Search for the cell housing the specified text and yield its [X, Y] center coordinate. 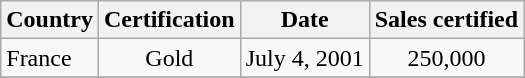
Certification [169, 20]
Gold [169, 58]
Date [304, 20]
Sales certified [446, 20]
July 4, 2001 [304, 58]
Country [50, 20]
France [50, 58]
250,000 [446, 58]
